Find where the given text appears and provide that cell's center as (X, Y) coordinate. 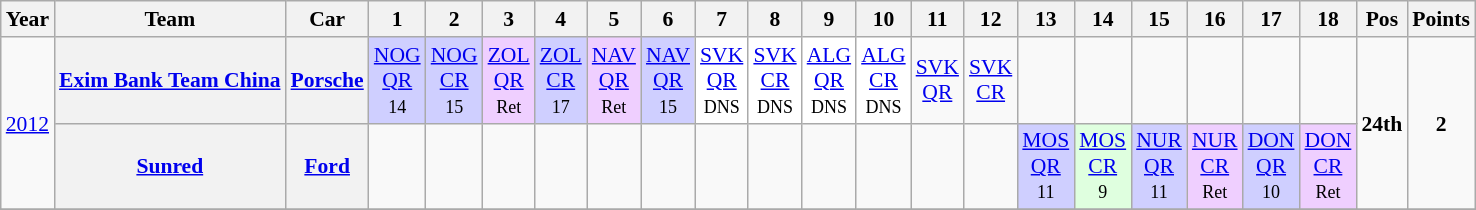
Car (328, 19)
Sunred (170, 166)
3 (509, 19)
Team (170, 19)
10 (883, 19)
17 (1272, 19)
7 (722, 19)
Porsche (328, 80)
16 (1215, 19)
24th (1382, 124)
SVKCRDNS (774, 80)
8 (774, 19)
Year (28, 19)
2012 (28, 124)
Exim Bank Team China (170, 80)
ALGQRDNS (829, 80)
14 (1102, 19)
Pos (1382, 19)
13 (1046, 19)
15 (1159, 19)
NAVQRRet (614, 80)
ZOLQRRet (509, 80)
NAVQR15 (668, 80)
SVKCR (990, 80)
MOSQR11 (1046, 166)
NURQR11 (1159, 166)
5 (614, 19)
DONCRRet (1328, 166)
6 (668, 19)
SVKQR (938, 80)
SVKQRDNS (722, 80)
NURCRRet (1215, 166)
12 (990, 19)
Ford (328, 166)
1 (398, 19)
9 (829, 19)
11 (938, 19)
Points (1441, 19)
NOGCR15 (454, 80)
ALGCRDNS (883, 80)
4 (561, 19)
DONQR10 (1272, 166)
ZOLCR17 (561, 80)
MOSCR9 (1102, 166)
NOGQR14 (398, 80)
18 (1328, 19)
